Identify which cell holds the provided text, then report its [x, y] central coordinate. 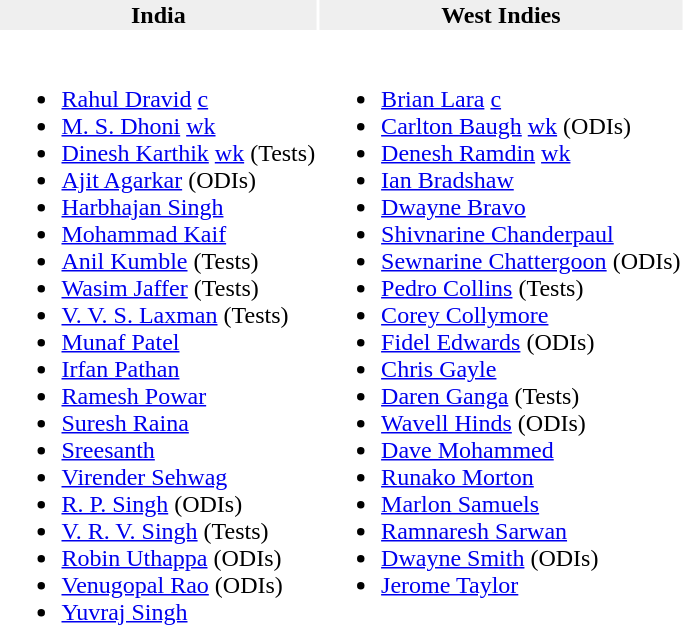
West Indies [502, 15]
India [158, 15]
